Pinpoint the cell where the given text exists, returning its [X, Y] midpoint coordinate. 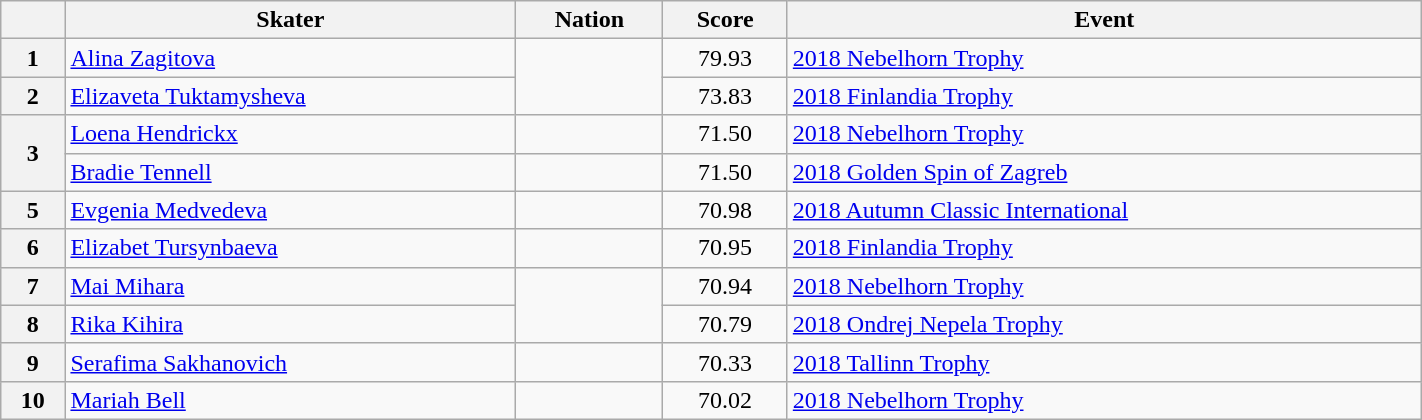
Loena Hendrickx [290, 134]
70.02 [725, 400]
Rika Kihira [290, 324]
70.98 [725, 210]
Evgenia Medvedeva [290, 210]
70.95 [725, 248]
70.79 [725, 324]
10 [33, 400]
Bradie Tennell [290, 172]
2 [33, 96]
5 [33, 210]
2018 Autumn Classic International [1104, 210]
70.33 [725, 362]
8 [33, 324]
79.93 [725, 58]
6 [33, 248]
70.94 [725, 286]
73.83 [725, 96]
3 [33, 153]
Skater [290, 20]
1 [33, 58]
2018 Ondrej Nepela Trophy [1104, 324]
Alina Zagitova [290, 58]
Event [1104, 20]
2018 Golden Spin of Zagreb [1104, 172]
Nation [590, 20]
Elizaveta Tuktamysheva [290, 96]
Mai Mihara [290, 286]
Elizabet Tursynbaeva [290, 248]
9 [33, 362]
Score [725, 20]
Serafima Sakhanovich [290, 362]
7 [33, 286]
Mariah Bell [290, 400]
2018 Tallinn Trophy [1104, 362]
